Output the (x, y) coordinate of the center of the cell containing the given text.  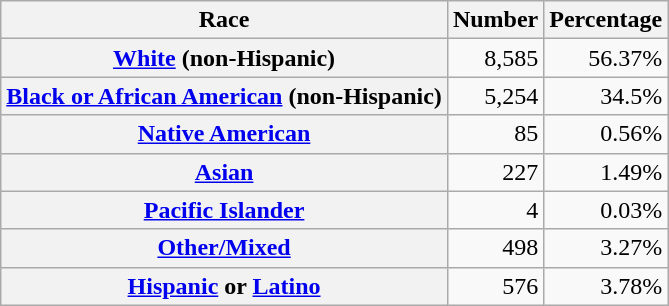
Black or African American (non-Hispanic) (224, 96)
Other/Mixed (224, 248)
Percentage (606, 20)
Number (495, 20)
3.78% (606, 286)
498 (495, 248)
34.5% (606, 96)
Native American (224, 134)
5,254 (495, 96)
Pacific Islander (224, 210)
8,585 (495, 58)
3.27% (606, 248)
576 (495, 286)
4 (495, 210)
1.49% (606, 172)
227 (495, 172)
Asian (224, 172)
0.56% (606, 134)
Hispanic or Latino (224, 286)
0.03% (606, 210)
85 (495, 134)
Race (224, 20)
White (non-Hispanic) (224, 58)
56.37% (606, 58)
